Output the [x, y] coordinate of the center of the cell containing the given text.  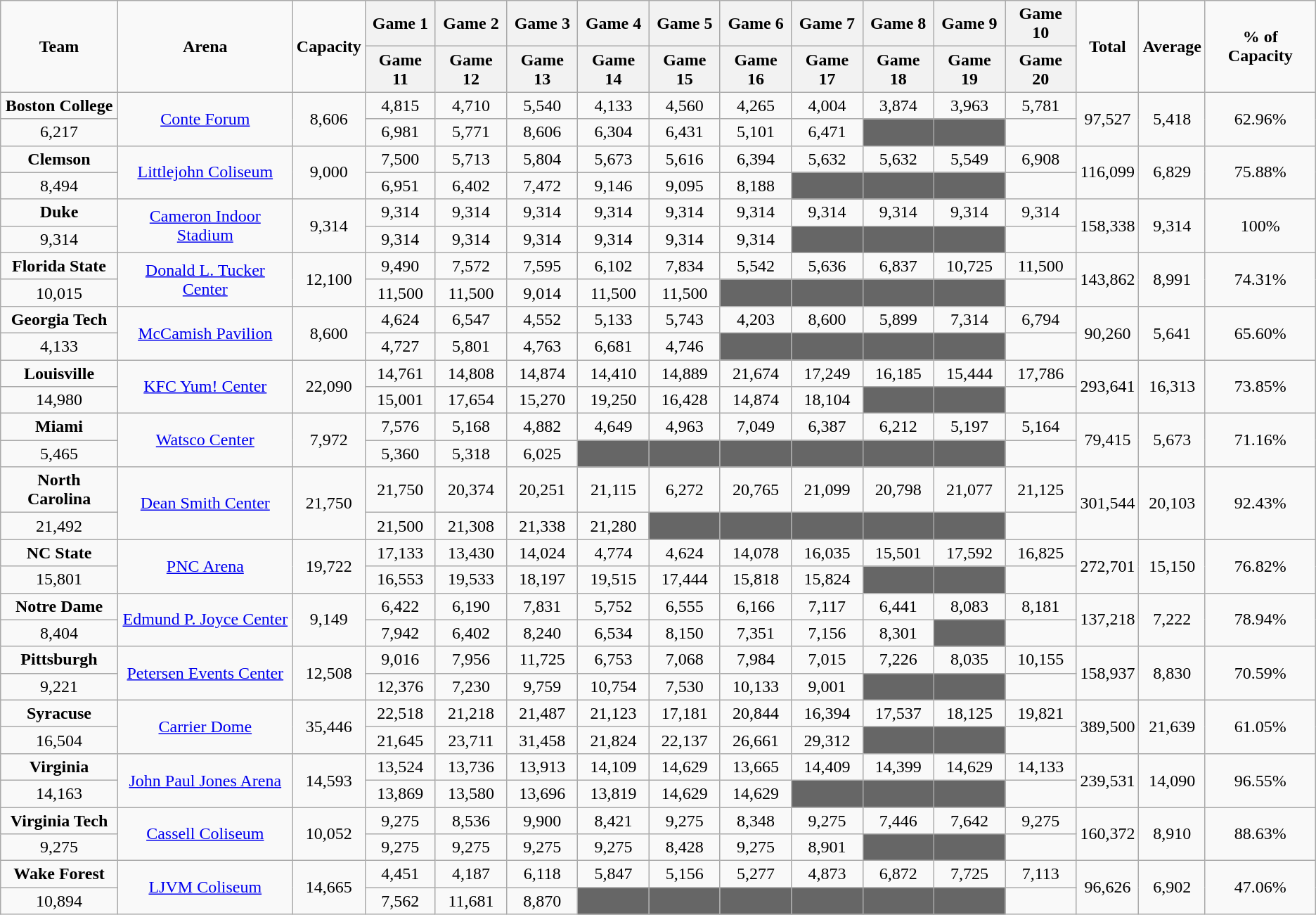
158,338 [1108, 226]
74.31% [1260, 279]
4,963 [685, 427]
12,508 [329, 673]
4,763 [543, 346]
7,942 [400, 633]
16,504 [59, 740]
5,418 [1173, 119]
5,641 [1173, 333]
17,249 [827, 373]
14,808 [471, 373]
6,534 [613, 633]
5,465 [59, 454]
7,572 [471, 266]
15,001 [400, 400]
19,250 [613, 400]
14,078 [755, 553]
97,527 [1108, 119]
7,222 [1173, 620]
6,272 [685, 490]
13,869 [400, 793]
21,308 [471, 526]
15,818 [755, 580]
9,900 [543, 821]
16,394 [827, 713]
8,536 [471, 821]
47.06% [1260, 888]
Georgia Tech [59, 319]
7,230 [471, 686]
19,515 [613, 580]
11,681 [471, 901]
7,156 [827, 633]
12,100 [329, 279]
14,410 [613, 373]
31,458 [543, 740]
13,913 [543, 767]
21,125 [1040, 490]
5,318 [471, 454]
21,115 [613, 490]
75.88% [1260, 172]
5,616 [685, 159]
10,725 [969, 266]
Edmund P. Joyce Center [205, 620]
7,576 [400, 427]
3,874 [898, 105]
76.82% [1260, 566]
17,654 [471, 400]
Conte Forum [205, 119]
8,901 [827, 847]
9,146 [613, 186]
5,847 [613, 874]
16,825 [1040, 553]
5,771 [471, 132]
6,431 [685, 132]
4,187 [471, 874]
6,387 [827, 427]
4,873 [827, 874]
14,665 [329, 888]
Florida State [59, 266]
8,428 [685, 847]
4,710 [471, 105]
17,444 [685, 580]
70.59% [1260, 673]
13,524 [400, 767]
14,133 [1040, 767]
15,801 [59, 580]
6,212 [898, 427]
20,251 [543, 490]
Virginia [59, 767]
8,301 [898, 633]
6,304 [613, 132]
13,819 [613, 793]
17,181 [685, 713]
3,963 [969, 105]
8,188 [755, 186]
Wake Forest [59, 874]
21,492 [59, 526]
6,753 [613, 660]
7,834 [685, 266]
Pittsburgh [59, 660]
KFC Yum! Center [205, 387]
Notre Dame [59, 606]
6,190 [471, 606]
6,217 [59, 132]
14,980 [59, 400]
4,203 [755, 319]
Game 8 [898, 24]
20,765 [755, 490]
Virginia Tech [59, 821]
21,645 [400, 740]
20,798 [898, 490]
16,185 [898, 373]
5,168 [471, 427]
6,025 [543, 454]
71.16% [1260, 440]
Watsco Center [205, 440]
22,090 [329, 387]
4,265 [755, 105]
158,937 [1108, 673]
NC State [59, 553]
Game 11 [400, 69]
16,313 [1173, 387]
Game 2 [471, 24]
8,421 [613, 821]
6,837 [898, 266]
14,163 [59, 793]
Duke [59, 212]
Game 12 [471, 69]
4,815 [400, 105]
13,696 [543, 793]
Boston College [59, 105]
Miami [59, 427]
5,804 [543, 159]
14,409 [827, 767]
7,642 [969, 821]
61.05% [1260, 727]
6,794 [1040, 319]
Game 16 [755, 69]
143,862 [1108, 279]
5,360 [400, 454]
8,035 [969, 660]
Syracuse [59, 713]
8,240 [543, 633]
16,428 [685, 400]
Carrier Dome [205, 727]
6,902 [1173, 888]
17,592 [969, 553]
8,404 [59, 633]
Game 18 [898, 69]
5,540 [543, 105]
9,490 [400, 266]
15,501 [898, 553]
293,641 [1108, 387]
239,531 [1108, 780]
7,113 [1040, 874]
100% [1260, 226]
7,049 [755, 427]
Cameron Indoor Stadium [205, 226]
7,956 [471, 660]
17,133 [400, 553]
Capacity [329, 46]
78.94% [1260, 620]
21,123 [613, 713]
6,166 [755, 606]
14,090 [1173, 780]
15,444 [969, 373]
Game 3 [543, 24]
8,348 [755, 821]
22,518 [400, 713]
10,052 [329, 834]
5,636 [827, 266]
96.55% [1260, 780]
7,351 [755, 633]
11,725 [543, 660]
Game 9 [969, 24]
6,681 [613, 346]
Arena [205, 46]
Clemson [59, 159]
8,830 [1173, 673]
9,221 [59, 686]
Game 4 [613, 24]
301,544 [1108, 504]
5,713 [471, 159]
62.96% [1260, 119]
13,430 [471, 553]
LJVM Coliseum [205, 888]
8,910 [1173, 834]
19,533 [471, 580]
29,312 [827, 740]
% of Capacity [1260, 46]
5,899 [898, 319]
Louisville [59, 373]
4,552 [543, 319]
19,821 [1040, 713]
22,137 [685, 740]
9,014 [543, 293]
12,376 [400, 686]
10,133 [755, 686]
7,226 [898, 660]
Game 6 [755, 24]
Game 17 [827, 69]
8,150 [685, 633]
4,746 [685, 346]
6,555 [685, 606]
18,104 [827, 400]
14,889 [685, 373]
4,774 [613, 553]
13,665 [755, 767]
5,781 [1040, 105]
5,277 [755, 874]
19,722 [329, 566]
4,882 [543, 427]
7,562 [400, 901]
9,759 [543, 686]
21,280 [613, 526]
14,399 [898, 767]
4,649 [613, 427]
21,639 [1173, 727]
Game 14 [613, 69]
7,015 [827, 660]
Game 1 [400, 24]
8,991 [1173, 279]
McCamish Pavilion [205, 333]
Game 19 [969, 69]
88.63% [1260, 834]
7,595 [543, 266]
18,125 [969, 713]
5,133 [613, 319]
7,984 [755, 660]
65.60% [1260, 333]
6,908 [1040, 159]
Total [1108, 46]
7,972 [329, 440]
5,743 [685, 319]
16,553 [400, 580]
Game 10 [1040, 24]
10,754 [613, 686]
160,372 [1108, 834]
73.85% [1260, 387]
116,099 [1108, 172]
17,786 [1040, 373]
North Carolina [59, 490]
5,801 [471, 346]
Game 7 [827, 24]
8,083 [969, 606]
6,829 [1173, 172]
7,314 [969, 319]
21,500 [400, 526]
4,560 [685, 105]
Cassell Coliseum [205, 834]
7,472 [543, 186]
92.43% [1260, 504]
6,441 [898, 606]
79,415 [1108, 440]
Game 13 [543, 69]
6,118 [543, 874]
18,197 [543, 580]
14,593 [329, 780]
Dean Smith Center [205, 504]
21,099 [827, 490]
21,674 [755, 373]
20,844 [755, 713]
4,004 [827, 105]
Game 5 [685, 24]
17,537 [898, 713]
96,626 [1108, 888]
7,831 [543, 606]
7,446 [898, 821]
5,156 [685, 874]
137,218 [1108, 620]
9,095 [685, 186]
13,736 [471, 767]
9,001 [827, 686]
10,894 [59, 901]
23,711 [471, 740]
5,164 [1040, 427]
6,951 [400, 186]
Petersen Events Center [205, 673]
4,451 [400, 874]
6,102 [613, 266]
8,494 [59, 186]
5,542 [755, 266]
21,218 [471, 713]
7,530 [685, 686]
21,824 [613, 740]
21,338 [543, 526]
35,446 [329, 727]
16,035 [827, 553]
272,701 [1108, 566]
Team [59, 46]
14,024 [543, 553]
6,471 [827, 132]
6,547 [471, 319]
Average [1173, 46]
14,761 [400, 373]
13,580 [471, 793]
4,727 [400, 346]
26,661 [755, 740]
PNC Arena [205, 566]
21,077 [969, 490]
6,394 [755, 159]
9,016 [400, 660]
15,824 [827, 580]
389,500 [1108, 727]
John Paul Jones Arena [205, 780]
5,101 [755, 132]
7,117 [827, 606]
9,000 [329, 172]
Game 15 [685, 69]
Donald L. Tucker Center [205, 279]
21,487 [543, 713]
6,422 [400, 606]
Game 20 [1040, 69]
7,500 [400, 159]
20,374 [471, 490]
Littlejohn Coliseum [205, 172]
90,260 [1108, 333]
15,150 [1173, 566]
14,109 [613, 767]
7,068 [685, 660]
6,981 [400, 132]
5,197 [969, 427]
8,181 [1040, 606]
8,870 [543, 901]
9,149 [329, 620]
10,155 [1040, 660]
15,270 [543, 400]
5,752 [613, 606]
10,015 [59, 293]
20,103 [1173, 504]
5,549 [969, 159]
7,725 [969, 874]
6,872 [898, 874]
